Detect which cell encompasses the target text, then output its [x, y] center coordinate. 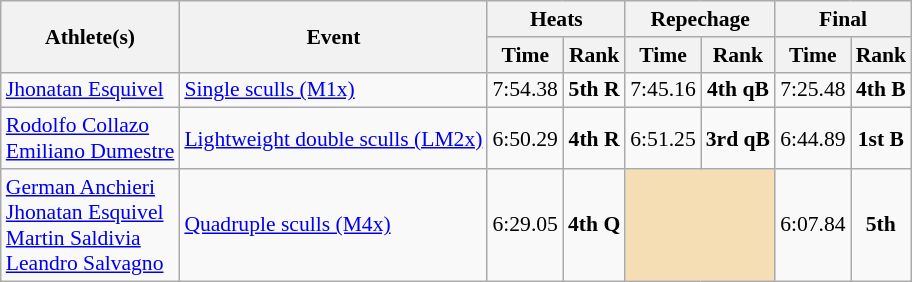
7:54.38 [524, 90]
6:07.84 [812, 225]
1st B [882, 138]
5th [882, 225]
4th Q [594, 225]
6:51.25 [662, 138]
Heats [556, 19]
German AnchieriJhonatan EsquivelMartin SaldiviaLeandro Salvagno [90, 225]
Event [333, 36]
6:44.89 [812, 138]
7:25.48 [812, 90]
Single sculls (M1x) [333, 90]
6:29.05 [524, 225]
4th qB [738, 90]
5th R [594, 90]
Athlete(s) [90, 36]
Lightweight double sculls (LM2x) [333, 138]
Quadruple sculls (M4x) [333, 225]
3rd qB [738, 138]
4th R [594, 138]
Final [843, 19]
Rodolfo CollazoEmiliano Dumestre [90, 138]
Jhonatan Esquivel [90, 90]
7:45.16 [662, 90]
Repechage [700, 19]
4th B [882, 90]
6:50.29 [524, 138]
